Capture the cell that displays the provided text and extract its (X, Y) central coordinate. 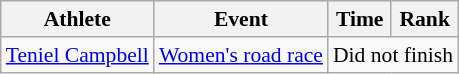
Time (360, 19)
Did not finish (393, 55)
Women's road race (241, 55)
Athlete (78, 19)
Event (241, 19)
Teniel Campbell (78, 55)
Rank (424, 19)
